Search for the cell housing the specified text and yield its (x, y) center coordinate. 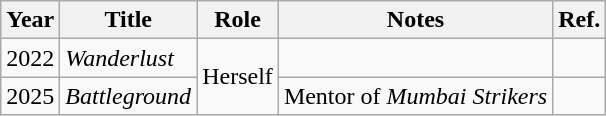
Ref. (580, 20)
Battleground (128, 96)
Year (30, 20)
Title (128, 20)
Wanderlust (128, 58)
Role (238, 20)
2022 (30, 58)
Notes (415, 20)
Mentor of Mumbai Strikers (415, 96)
2025 (30, 96)
Herself (238, 77)
